Extract the (x, y) coordinate from the center of the cell holding the provided text.  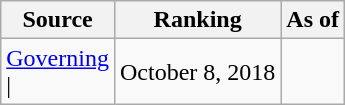
Governing| (58, 72)
As of (313, 20)
Source (58, 20)
Ranking (197, 20)
October 8, 2018 (197, 72)
